Locate the cell with the specified text and output its [x, y] center coordinate. 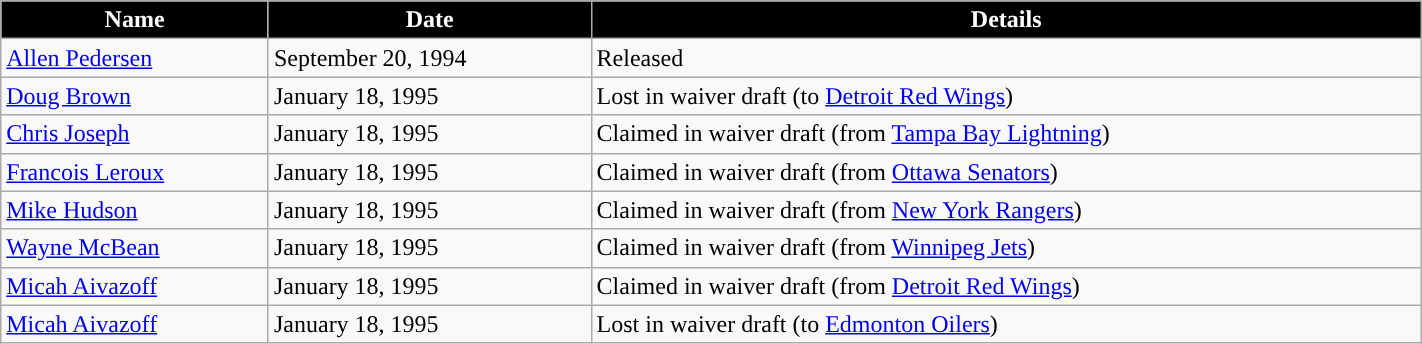
Claimed in waiver draft (from Tampa Bay Lightning) [1006, 134]
Wayne McBean [135, 248]
Date [430, 20]
Francois Leroux [135, 172]
Claimed in waiver draft (from New York Rangers) [1006, 210]
Name [135, 20]
Details [1006, 20]
Claimed in waiver draft (from Detroit Red Wings) [1006, 286]
Mike Hudson [135, 210]
Allen Pedersen [135, 58]
Claimed in waiver draft (from Winnipeg Jets) [1006, 248]
Chris Joseph [135, 134]
Lost in waiver draft (to Detroit Red Wings) [1006, 96]
Doug Brown [135, 96]
Claimed in waiver draft (from Ottawa Senators) [1006, 172]
Lost in waiver draft (to Edmonton Oilers) [1006, 324]
September 20, 1994 [430, 58]
Released [1006, 58]
